For the text-containing cell, return its midpoint in (X, Y) coordinate format. 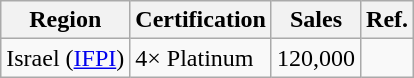
Certification (201, 20)
Sales (316, 20)
Region (66, 20)
Ref. (388, 20)
Israel (IFPI) (66, 58)
120,000 (316, 58)
4× Platinum (201, 58)
